Find where the given text appears and provide that cell's center as [X, Y] coordinate. 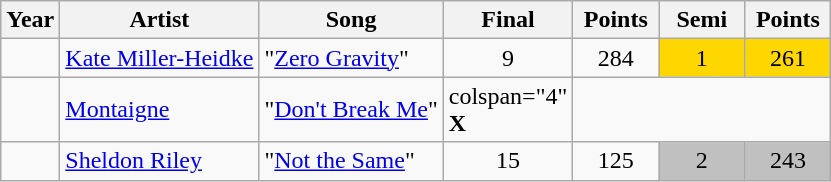
2 [702, 161]
Artist [160, 20]
261 [788, 58]
colspan="4" X [508, 110]
Sheldon Riley [160, 161]
Kate Miller-Heidke [160, 58]
Year [30, 20]
Song [351, 20]
"Not the Same" [351, 161]
1 [702, 58]
Final [508, 20]
15 [508, 161]
284 [616, 58]
Semi [702, 20]
243 [788, 161]
125 [616, 161]
"Zero Gravity" [351, 58]
Montaigne [160, 110]
9 [508, 58]
"Don't Break Me" [351, 110]
